Identify which cell holds the provided text, then report its (X, Y) central coordinate. 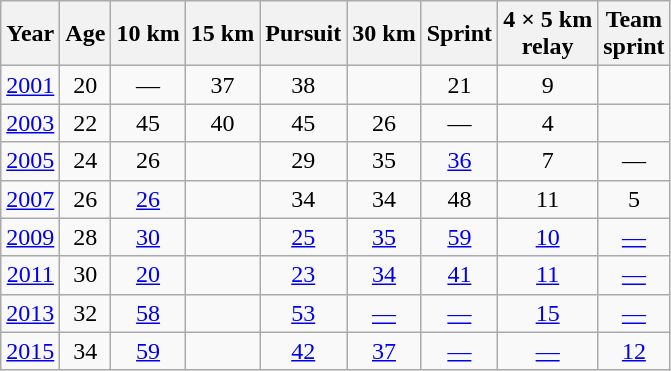
40 (222, 123)
30 km (384, 34)
25 (304, 237)
15 (548, 313)
10 (548, 237)
Year (30, 34)
4 (548, 123)
Pursuit (304, 34)
58 (148, 313)
2011 (30, 275)
10 km (148, 34)
38 (304, 85)
2015 (30, 351)
29 (304, 161)
21 (459, 85)
22 (86, 123)
41 (459, 275)
36 (459, 161)
2005 (30, 161)
2009 (30, 237)
Teamsprint (634, 34)
2007 (30, 199)
28 (86, 237)
Age (86, 34)
9 (548, 85)
53 (304, 313)
2003 (30, 123)
4 × 5 kmrelay (548, 34)
2013 (30, 313)
Sprint (459, 34)
48 (459, 199)
15 km (222, 34)
23 (304, 275)
7 (548, 161)
12 (634, 351)
2001 (30, 85)
24 (86, 161)
42 (304, 351)
5 (634, 199)
32 (86, 313)
